Return [x, y] of the center of cell containing provided text 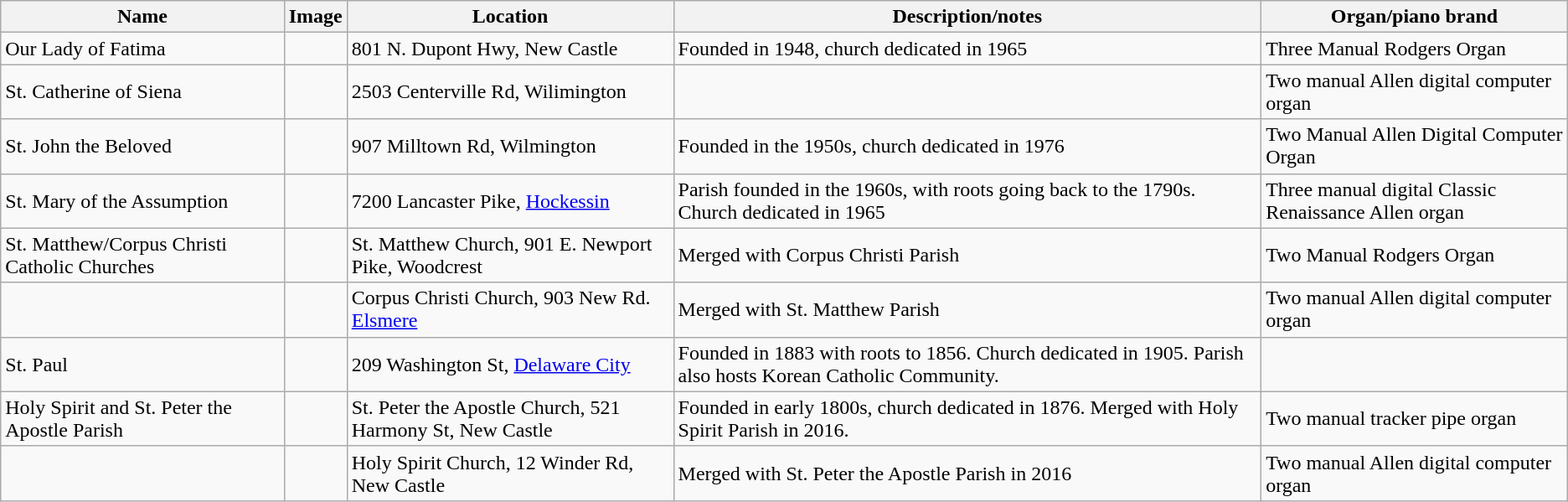
Holy Spirit Church, 12 Winder Rd, New Castle [510, 473]
Image [315, 17]
Two Manual Rodgers Organ [1415, 255]
Merged with St. Peter the Apostle Parish in 2016 [967, 473]
St. Catherine of Siena [142, 92]
907 Milltown Rd, Wilmington [510, 146]
Founded in 1883 with roots to 1856. Church dedicated in 1905. Parish also hosts Korean Catholic Community. [967, 364]
Organ/piano brand [1415, 17]
7200 Lancaster Pike, Hockessin [510, 201]
St. Mary of the Assumption [142, 201]
Three Manual Rodgers Organ [1415, 49]
Two manual tracker pipe organ [1415, 419]
Merged with Corpus Christi Parish [967, 255]
Founded in the 1950s, church dedicated in 1976 [967, 146]
Holy Spirit and St. Peter the Apostle Parish [142, 419]
Three manual digital Classic Renaissance Allen organ [1415, 201]
Parish founded in the 1960s, with roots going back to the 1790s. Church dedicated in 1965 [967, 201]
St. Matthew Church, 901 E. Newport Pike, Woodcrest [510, 255]
Location [510, 17]
Description/notes [967, 17]
St. Paul [142, 364]
Two Manual Allen Digital Computer Organ [1415, 146]
Founded in 1948, church dedicated in 1965 [967, 49]
Corpus Christi Church, 903 New Rd. Elsmere [510, 310]
St. Matthew/Corpus Christi Catholic Churches [142, 255]
St. John the Beloved [142, 146]
Name [142, 17]
801 N. Dupont Hwy, New Castle [510, 49]
Founded in early 1800s, church dedicated in 1876. Merged with Holy Spirit Parish in 2016. [967, 419]
St. Peter the Apostle Church, 521 Harmony St, New Castle [510, 419]
Our Lady of Fatima [142, 49]
209 Washington St, Delaware City [510, 364]
Merged with St. Matthew Parish [967, 310]
2503 Centerville Rd, Wilimington [510, 92]
